Find where the given text appears and provide that cell's center as (x, y) coordinate. 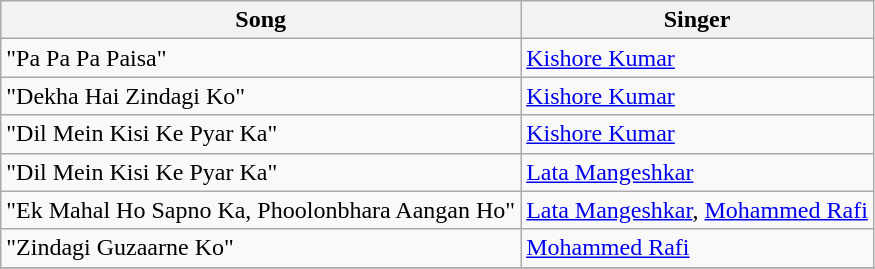
"Ek Mahal Ho Sapno Ka, Phoolonbhara Aangan Ho" (261, 210)
Singer (698, 20)
"Zindagi Guzaarne Ko" (261, 248)
Mohammed Rafi (698, 248)
Lata Mangeshkar (698, 172)
"Pa Pa Pa Paisa" (261, 58)
Lata Mangeshkar, Mohammed Rafi (698, 210)
Song (261, 20)
"Dekha Hai Zindagi Ko" (261, 96)
